Provide the (X, Y) coordinate of the cell's center where the given text is located.  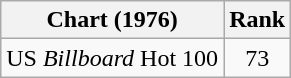
Chart (1976) (112, 20)
US Billboard Hot 100 (112, 58)
73 (258, 58)
Rank (258, 20)
